For the text-containing cell, return its midpoint in (X, Y) coordinate format. 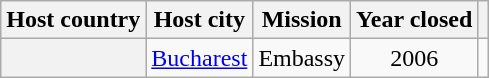
2006 (414, 58)
Host city (200, 20)
Embassy (302, 58)
Bucharest (200, 58)
Mission (302, 20)
Year closed (414, 20)
Host country (74, 20)
